Extract the (x, y) coordinate from the center of the cell holding the provided text.  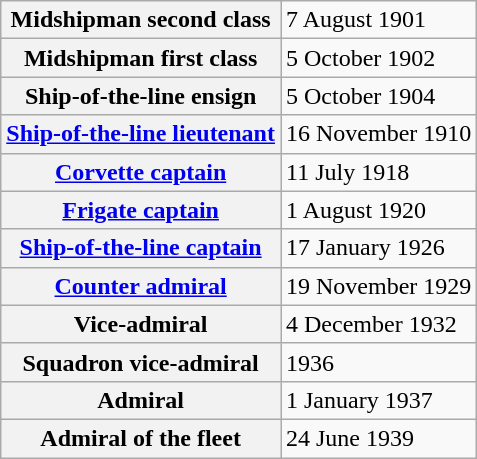
Ship-of-the-line captain (141, 248)
Vice-admiral (141, 324)
Corvette captain (141, 172)
Midshipman first class (141, 58)
Ship-of-the-line ensign (141, 96)
Ship-of-the-line lieutenant (141, 134)
Midshipman second class (141, 20)
11 July 1918 (378, 172)
Squadron vice-admiral (141, 362)
16 November 1910 (378, 134)
19 November 1929 (378, 286)
7 August 1901 (378, 20)
4 December 1932 (378, 324)
24 June 1939 (378, 438)
1 January 1937 (378, 400)
5 October 1902 (378, 58)
1 August 1920 (378, 210)
Admiral of the fleet (141, 438)
Admiral (141, 400)
Frigate captain (141, 210)
Counter admiral (141, 286)
1936 (378, 362)
5 October 1904 (378, 96)
17 January 1926 (378, 248)
